Find where the given text appears and provide that cell's center as (X, Y) coordinate. 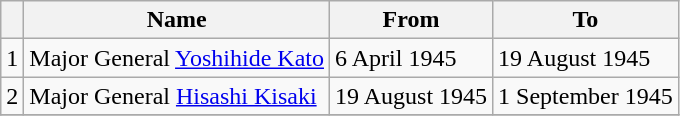
1 September 1945 (586, 96)
To (586, 20)
From (412, 20)
1 (12, 58)
Major General Yoshihide Kato (177, 58)
6 April 1945 (412, 58)
Name (177, 20)
2 (12, 96)
Major General Hisashi Kisaki (177, 96)
